Find where the given text appears and provide that cell's center as (x, y) coordinate. 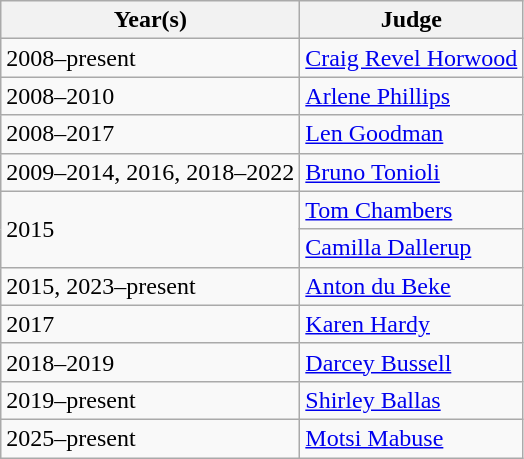
Arlene Phillips (412, 96)
Shirley Ballas (412, 400)
Camilla Dallerup (412, 248)
2015, 2023–present (150, 286)
2017 (150, 324)
Karen Hardy (412, 324)
Len Goodman (412, 134)
2008–2010 (150, 96)
2015 (150, 229)
Anton du Beke (412, 286)
2019–present (150, 400)
2018–2019 (150, 362)
Year(s) (150, 20)
Judge (412, 20)
Craig Revel Horwood (412, 58)
2008–2017 (150, 134)
Darcey Bussell (412, 362)
Bruno Tonioli (412, 172)
Motsi Mabuse (412, 438)
Tom Chambers (412, 210)
2009–2014, 2016, 2018–2022 (150, 172)
2025–present (150, 438)
2008–present (150, 58)
